Output the [x, y] coordinate of the center of the cell containing the given text.  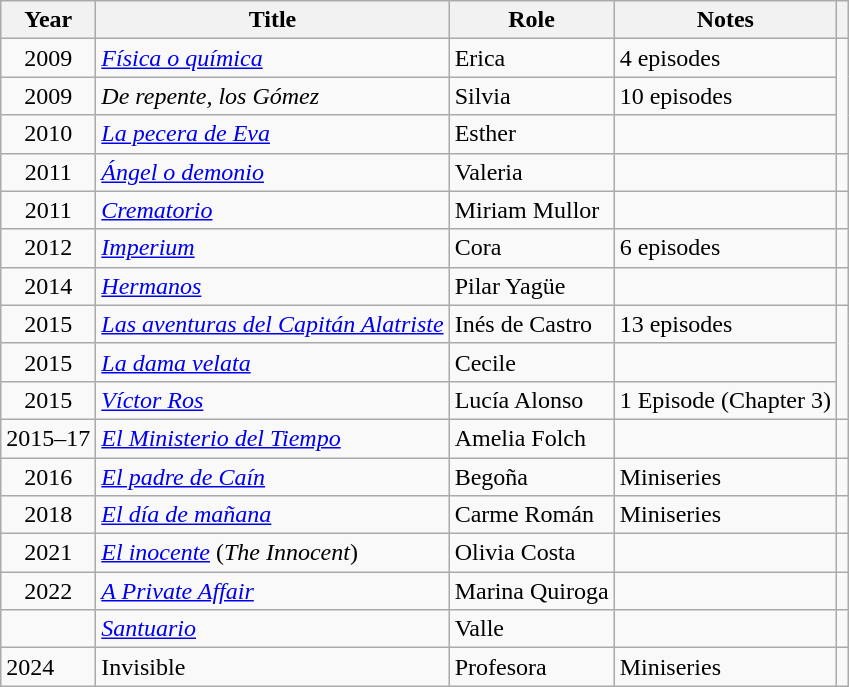
Year [48, 20]
Las aventuras del Capitán Alatriste [272, 324]
El padre de Caín [272, 477]
2021 [48, 553]
2012 [48, 248]
1 Episode (Chapter 3) [725, 400]
Lucía Alonso [532, 400]
A Private Affair [272, 591]
Miriam Mullor [532, 210]
Pilar Yagüe [532, 286]
2018 [48, 515]
Silvia [532, 96]
El Ministerio del Tiempo [272, 438]
Ángel o demonio [272, 172]
Profesora [532, 667]
El inocente (The Innocent) [272, 553]
El día de mañana [272, 515]
10 episodes [725, 96]
La dama velata [272, 362]
2014 [48, 286]
2015–17 [48, 438]
Begoña [532, 477]
2016 [48, 477]
Invisible [272, 667]
Marina Quiroga [532, 591]
Cecile [532, 362]
Valeria [532, 172]
13 episodes [725, 324]
Esther [532, 134]
Erica [532, 58]
Víctor Ros [272, 400]
Inés de Castro [532, 324]
De repente, los Gómez [272, 96]
4 episodes [725, 58]
Olivia Costa [532, 553]
Santuario [272, 629]
Notes [725, 20]
Crematorio [272, 210]
2022 [48, 591]
6 episodes [725, 248]
Imperium [272, 248]
Cora [532, 248]
Title [272, 20]
La pecera de Eva [272, 134]
Carme Román [532, 515]
Hermanos [272, 286]
Role [532, 20]
2024 [48, 667]
Física o química [272, 58]
Amelia Folch [532, 438]
2010 [48, 134]
Valle [532, 629]
